Return the (X, Y) coordinate for the center point of the cell that contains the specified text.  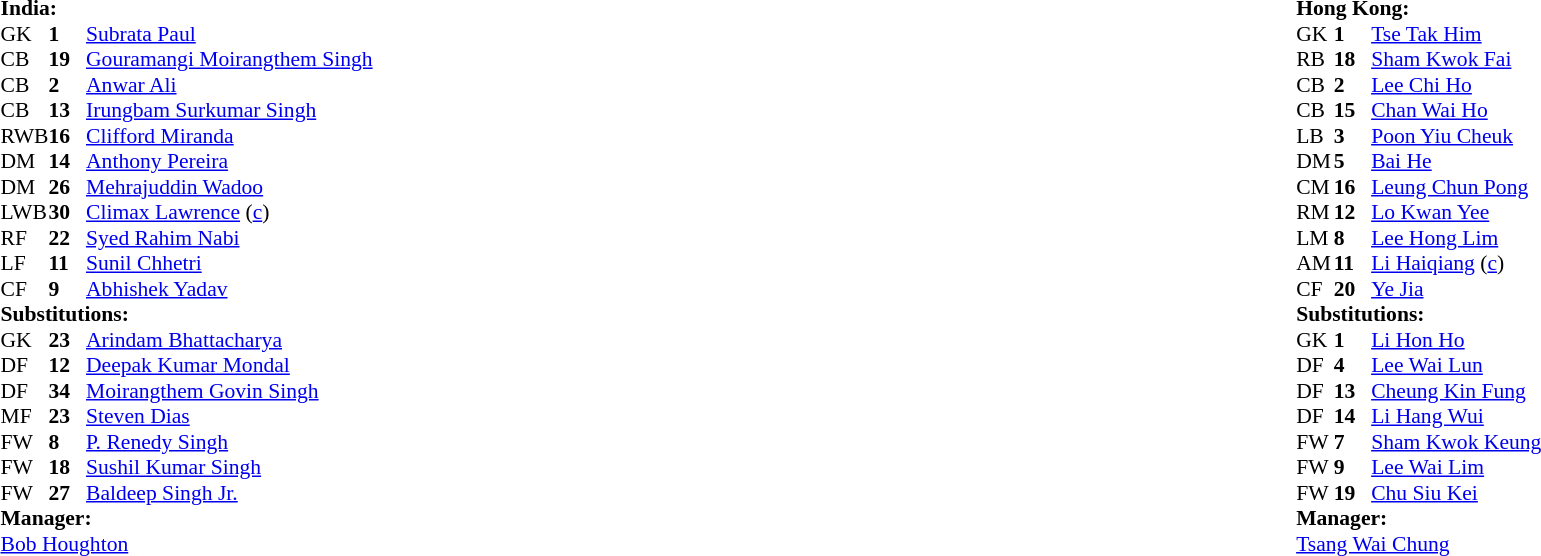
Lee Chi Ho (1456, 85)
15 (1353, 111)
20 (1353, 289)
Lee Hong Lim (1456, 238)
Bai He (1456, 161)
AM (1315, 263)
Gouramangi Moirangthem Singh (230, 59)
Ye Jia (1456, 289)
Mehrajuddin Wadoo (230, 187)
Tse Tak Him (1456, 34)
MF (24, 417)
CM (1315, 187)
5 (1353, 161)
Lee Wai Lim (1456, 467)
Li Hon Ho (1456, 340)
Sunil Chhetri (230, 263)
30 (67, 213)
Steven Dias (230, 417)
RM (1315, 213)
Irungbam Surkumar Singh (230, 111)
7 (1353, 442)
Clifford Miranda (230, 136)
Leung Chun Pong (1456, 187)
3 (1353, 136)
34 (67, 391)
Chan Wai Ho (1456, 111)
RWB (24, 136)
Anthony Pereira (230, 161)
LM (1315, 238)
Anwar Ali (230, 85)
LF (24, 263)
22 (67, 238)
Deepak Kumar Mondal (230, 365)
Subrata Paul (230, 34)
P. Renedy Singh (230, 442)
Sushil Kumar Singh (230, 467)
Lee Wai Lun (1456, 365)
Climax Lawrence (c) (230, 213)
RB (1315, 59)
Li Hang Wui (1456, 417)
Syed Rahim Nabi (230, 238)
LWB (24, 213)
4 (1353, 365)
Li Haiqiang (c) (1456, 263)
27 (67, 493)
Sham Kwok Fai (1456, 59)
Abhishek Yadav (230, 289)
RF (24, 238)
26 (67, 187)
Chu Siu Kei (1456, 493)
Lo Kwan Yee (1456, 213)
Poon Yiu Cheuk (1456, 136)
Baldeep Singh Jr. (230, 493)
Cheung Kin Fung (1456, 391)
Moirangthem Govin Singh (230, 391)
Sham Kwok Keung (1456, 442)
Arindam Bhattacharya (230, 340)
LB (1315, 136)
